Pinpoint the cell where the given text exists, returning its [X, Y] midpoint coordinate. 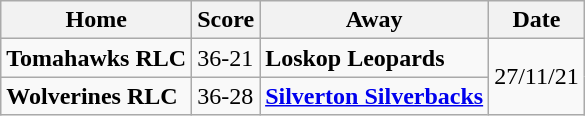
Wolverines RLC [96, 96]
Date [537, 20]
Home [96, 20]
Loskop Leopards [374, 58]
Tomahawks RLC [96, 58]
36-28 [226, 96]
Score [226, 20]
36-21 [226, 58]
Away [374, 20]
27/11/21 [537, 77]
Silverton Silverbacks [374, 96]
